Return the [x, y] coordinate for the center point of the cell that contains the specified text.  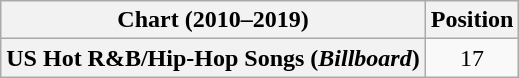
Position [472, 20]
Chart (2010–2019) [213, 20]
17 [472, 58]
US Hot R&B/Hip-Hop Songs (Billboard) [213, 58]
